Scan for the cell matching the given text and deliver its (X, Y) coordinate at center. 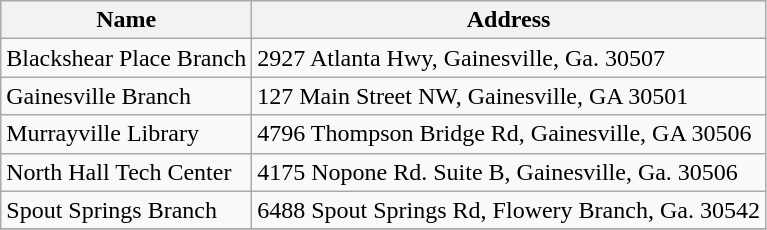
Blackshear Place Branch (126, 58)
Name (126, 20)
Address (509, 20)
Spout Springs Branch (126, 210)
6488 Spout Springs Rd, Flowery Branch, Ga. 30542 (509, 210)
2927 Atlanta Hwy, Gainesville, Ga. 30507 (509, 58)
Murrayville Library (126, 134)
4796 Thompson Bridge Rd, Gainesville, GA 30506 (509, 134)
127 Main Street NW, Gainesville, GA 30501 (509, 96)
4175 Nopone Rd. Suite B, Gainesville, Ga. 30506 (509, 172)
Gainesville Branch (126, 96)
North Hall Tech Center (126, 172)
